Return the (X, Y) coordinate for the center point of the cell that contains the specified text.  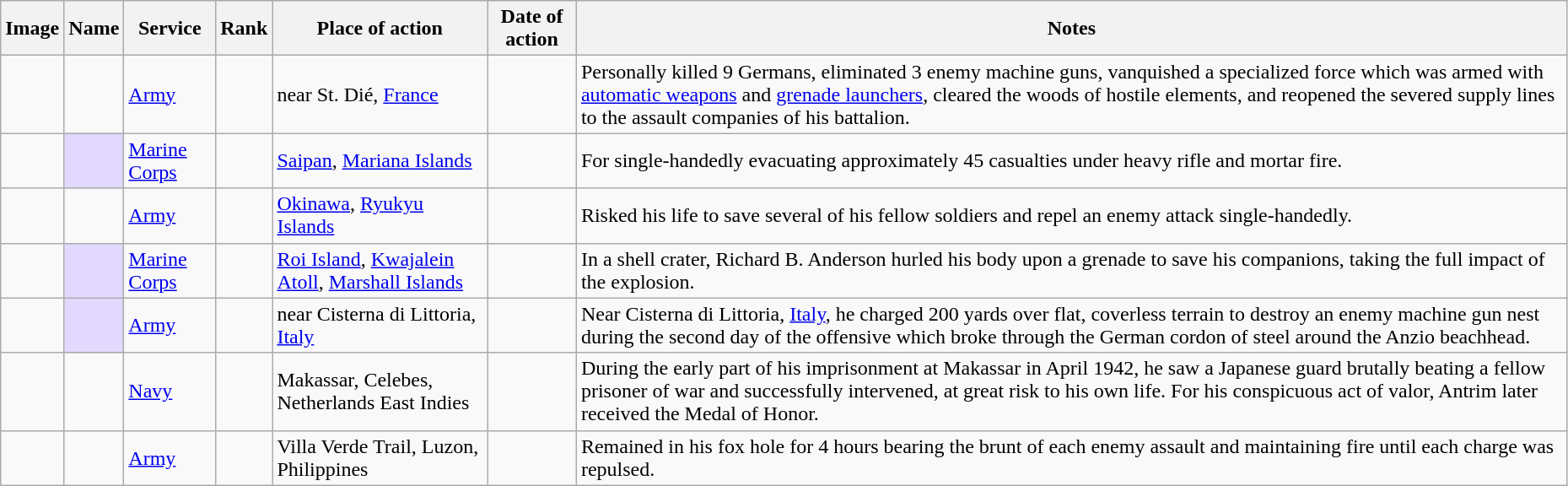
In a shell crater, Richard B. Anderson hurled his body upon a grenade to save his companions, taking the full impact of the explosion. (1071, 270)
Date of action (532, 29)
Okinawa, Ryukyu Islands (380, 216)
Risked his life to save several of his fellow soldiers and repel an enemy attack single-handedly. (1071, 216)
For single-handedly evacuating approximately 45 casualties under heavy rifle and mortar fire. (1071, 160)
Service (170, 29)
Saipan, Mariana Islands (380, 160)
Place of action (380, 29)
near Cisterna di Littoria, Italy (380, 326)
Roi Island, Kwajalein Atoll, Marshall Islands (380, 270)
Navy (170, 391)
Makassar, Celebes, Netherlands East Indies (380, 391)
Name (94, 29)
Rank (245, 29)
Villa Verde Trail, Luzon, Philippines (380, 457)
Image (32, 29)
Notes (1071, 29)
near St. Dié, France (380, 94)
Remained in his fox hole for 4 hours bearing the brunt of each enemy assault and maintaining fire until each charge was repulsed. (1071, 457)
